Return the [x, y] coordinate for the center point of the cell that contains the specified text.  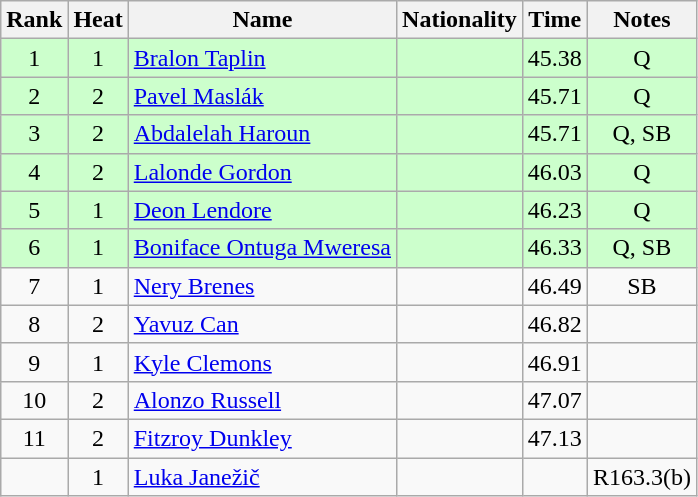
11 [34, 438]
Luka Janežič [262, 477]
Deon Lendore [262, 210]
Rank [34, 20]
R163.3(b) [642, 477]
3 [34, 134]
Notes [642, 20]
10 [34, 400]
Kyle Clemons [262, 362]
SB [642, 286]
4 [34, 172]
Nery Brenes [262, 286]
46.91 [554, 362]
Boniface Ontuga Mweresa [262, 248]
Lalonde Gordon [262, 172]
46.49 [554, 286]
46.03 [554, 172]
9 [34, 362]
Name [262, 20]
Alonzo Russell [262, 400]
46.82 [554, 324]
Abdalelah Haroun [262, 134]
47.13 [554, 438]
5 [34, 210]
Yavuz Can [262, 324]
Time [554, 20]
47.07 [554, 400]
Heat [98, 20]
8 [34, 324]
Fitzroy Dunkley [262, 438]
Bralon Taplin [262, 58]
45.38 [554, 58]
Nationality [460, 20]
46.33 [554, 248]
46.23 [554, 210]
Pavel Maslák [262, 96]
6 [34, 248]
7 [34, 286]
